Capture the cell that displays the provided text and extract its (X, Y) central coordinate. 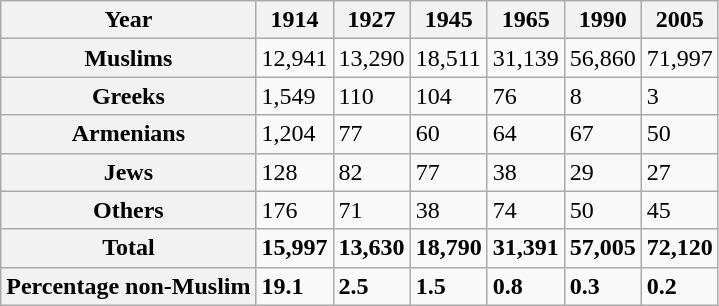
57,005 (602, 248)
19.1 (294, 286)
31,391 (526, 248)
Armenians (128, 134)
0.8 (526, 286)
1.5 (448, 286)
110 (372, 96)
Others (128, 210)
29 (602, 172)
1927 (372, 20)
18,511 (448, 58)
8 (602, 96)
67 (602, 134)
15,997 (294, 248)
104 (448, 96)
Total (128, 248)
1945 (448, 20)
60 (448, 134)
Percentage non-Muslim (128, 286)
76 (526, 96)
71,997 (680, 58)
3 (680, 96)
0.3 (602, 286)
64 (526, 134)
Year (128, 20)
2005 (680, 20)
71 (372, 210)
0.2 (680, 286)
13,290 (372, 58)
2.5 (372, 286)
128 (294, 172)
1990 (602, 20)
1,204 (294, 134)
Jews (128, 172)
56,860 (602, 58)
176 (294, 210)
1965 (526, 20)
27 (680, 172)
82 (372, 172)
12,941 (294, 58)
18,790 (448, 248)
Greeks (128, 96)
45 (680, 210)
31,139 (526, 58)
Muslims (128, 58)
1,549 (294, 96)
72,120 (680, 248)
74 (526, 210)
1914 (294, 20)
13,630 (372, 248)
